Extract the (X, Y) coordinate from the center of the cell holding the provided text.  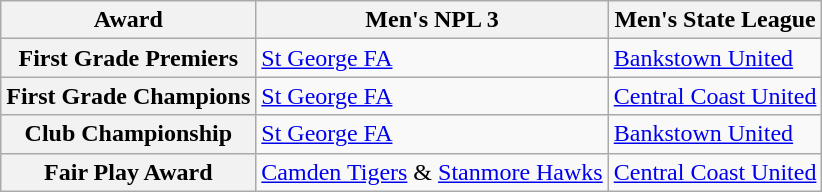
First Grade Champions (128, 96)
Award (128, 20)
Club Championship (128, 134)
Camden Tigers & Stanmore Hawks (432, 172)
First Grade Premiers (128, 58)
Men's NPL 3 (432, 20)
Fair Play Award (128, 172)
Men's State League (715, 20)
